From the cell containing the given text, extract its center point as [x, y] coordinate. 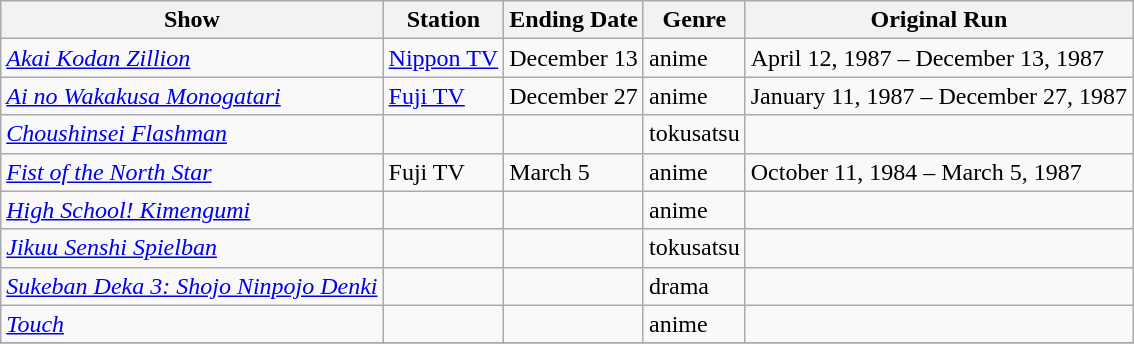
High School! Kimengumi [192, 210]
drama [694, 286]
April 12, 1987 – December 13, 1987 [938, 58]
October 11, 1984 – March 5, 1987 [938, 172]
Original Run [938, 20]
Ai no Wakakusa Monogatari [192, 96]
Station [444, 20]
January 11, 1987 – December 27, 1987 [938, 96]
Akai Kodan Zillion [192, 58]
Fist of the North Star [192, 172]
Choushinsei Flashman [192, 134]
March 5 [574, 172]
Genre [694, 20]
December 27 [574, 96]
Ending Date [574, 20]
Touch [192, 324]
Nippon TV [444, 58]
Sukeban Deka 3: Shojo Ninpojo Denki [192, 286]
Jikuu Senshi Spielban [192, 248]
Show [192, 20]
December 13 [574, 58]
